Extract the [x, y] coordinate from the center of the cell holding the provided text.  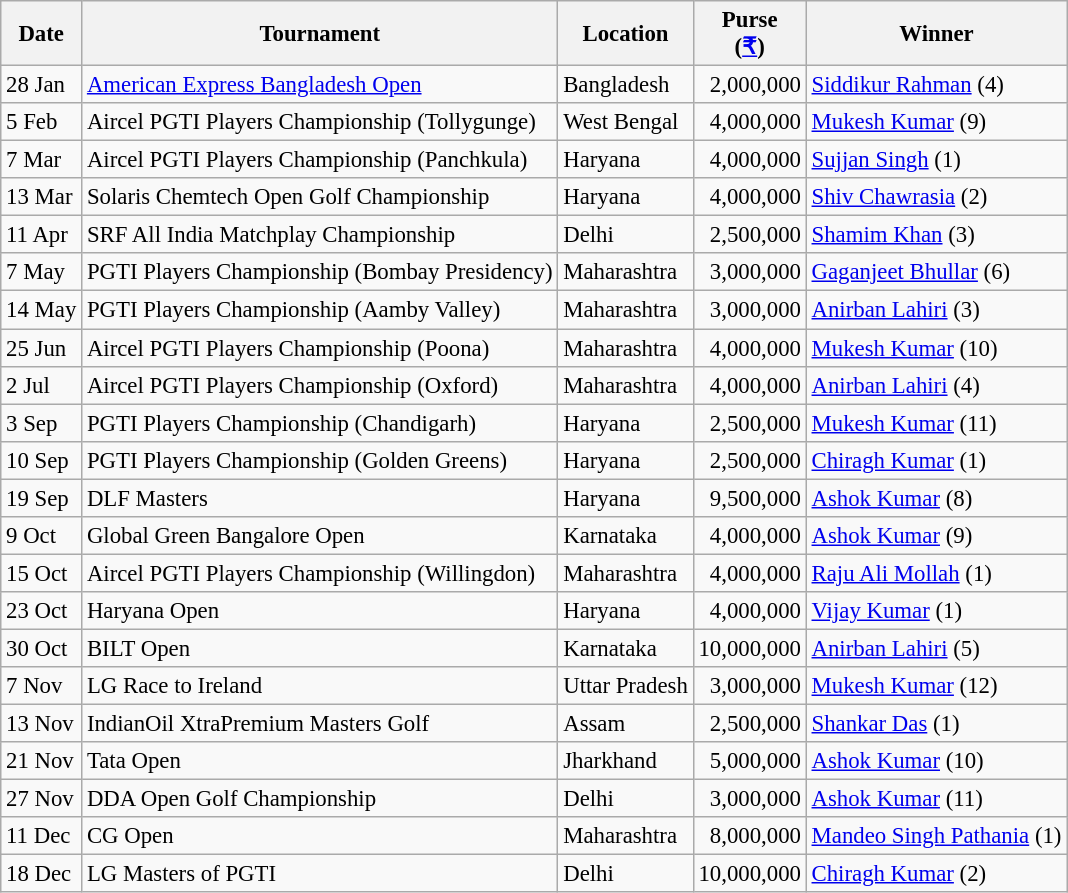
13 Nov [42, 724]
Chiragh Kumar (2) [936, 874]
7 Nov [42, 686]
West Bengal [626, 122]
Purse(₹) [750, 34]
Ashok Kumar (10) [936, 761]
Solaris Chemtech Open Golf Championship [320, 197]
25 Jun [42, 348]
Winner [936, 34]
Mandeo Singh Pathania (1) [936, 836]
PGTI Players Championship (Chandigarh) [320, 423]
28 Jan [42, 85]
Haryana Open [320, 611]
7 Mar [42, 160]
LG Masters of PGTI [320, 874]
Aircel PGTI Players Championship (Willingdon) [320, 573]
7 May [42, 273]
Location [626, 34]
2,000,000 [750, 85]
DLF Masters [320, 498]
23 Oct [42, 611]
Bangladesh [626, 85]
11 Apr [42, 235]
8,000,000 [750, 836]
Shamim Khan (3) [936, 235]
LG Race to Ireland [320, 686]
Date [42, 34]
CG Open [320, 836]
9 Oct [42, 536]
Chiragh Kumar (1) [936, 460]
Mukesh Kumar (12) [936, 686]
Uttar Pradesh [626, 686]
Ashok Kumar (11) [936, 799]
Sujjan Singh (1) [936, 160]
PGTI Players Championship (Bombay Presidency) [320, 273]
BILT Open [320, 648]
Aircel PGTI Players Championship (Poona) [320, 348]
13 Mar [42, 197]
Tata Open [320, 761]
PGTI Players Championship (Golden Greens) [320, 460]
DDA Open Golf Championship [320, 799]
Ashok Kumar (9) [936, 536]
American Express Bangladesh Open [320, 85]
Global Green Bangalore Open [320, 536]
IndianOil XtraPremium Masters Golf [320, 724]
9,500,000 [750, 498]
Mukesh Kumar (10) [936, 348]
14 May [42, 310]
Siddikur Rahman (4) [936, 85]
PGTI Players Championship (Aamby Valley) [320, 310]
15 Oct [42, 573]
Anirban Lahiri (5) [936, 648]
Shankar Das (1) [936, 724]
Mukesh Kumar (11) [936, 423]
21 Nov [42, 761]
Vijay Kumar (1) [936, 611]
Assam [626, 724]
Anirban Lahiri (3) [936, 310]
10 Sep [42, 460]
Tournament [320, 34]
11 Dec [42, 836]
Shiv Chawrasia (2) [936, 197]
5 Feb [42, 122]
2 Jul [42, 385]
Aircel PGTI Players Championship (Tollygunge) [320, 122]
SRF All India Matchplay Championship [320, 235]
Mukesh Kumar (9) [936, 122]
18 Dec [42, 874]
5,000,000 [750, 761]
27 Nov [42, 799]
Aircel PGTI Players Championship (Panchkula) [320, 160]
Ashok Kumar (8) [936, 498]
30 Oct [42, 648]
Jharkhand [626, 761]
Aircel PGTI Players Championship (Oxford) [320, 385]
Gaganjeet Bhullar (6) [936, 273]
Raju Ali Mollah (1) [936, 573]
19 Sep [42, 498]
3 Sep [42, 423]
Anirban Lahiri (4) [936, 385]
